Locate the cell with the specified text and output its (X, Y) center coordinate. 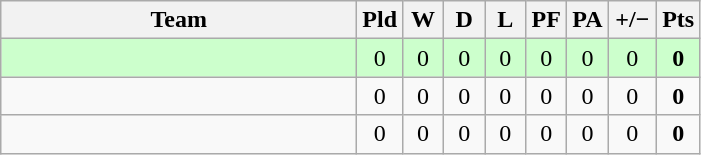
D (464, 20)
Pts (678, 20)
PF (546, 20)
L (506, 20)
Team (179, 20)
PA (588, 20)
W (424, 20)
Pld (380, 20)
+/− (632, 20)
